For the text-containing cell, return its midpoint in (X, Y) coordinate format. 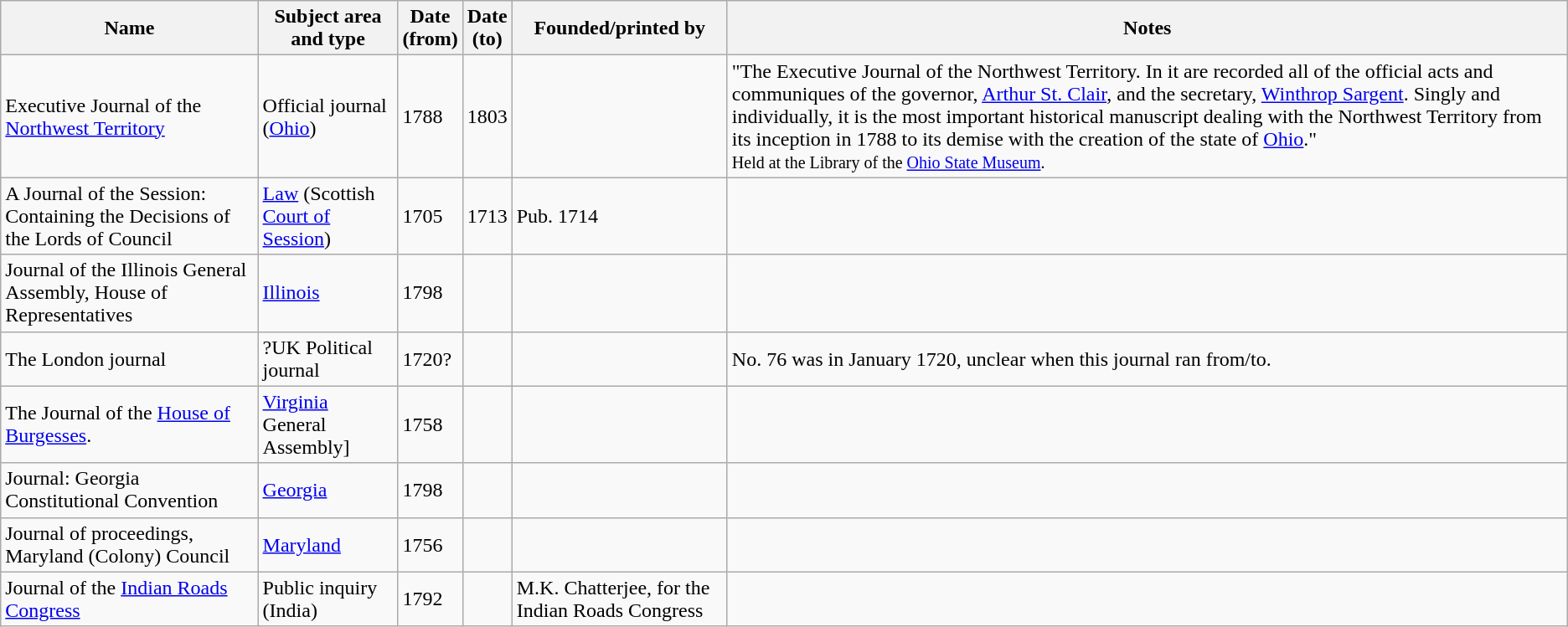
Journal: Georgia Constitutional Convention (129, 491)
Official journal (Ohio) (328, 116)
Date(to) (487, 28)
Date(from) (431, 28)
1713 (487, 216)
The London journal (129, 358)
M.K. Chatterjee, for the Indian Roads Congress (620, 599)
A Journal of the Session: Containing the Decisions of the Lords of Council (129, 216)
1756 (431, 544)
Georgia (328, 491)
Illinois (328, 293)
Maryland (328, 544)
Virginia General Assembly] (328, 424)
1705 (431, 216)
Name (129, 28)
Founded/printed by (620, 28)
1788 (431, 116)
Notes (1148, 28)
1720? (431, 358)
?UK Political journal (328, 358)
Executive Journal of the Northwest Territory (129, 116)
Pub. 1714 (620, 216)
Subject areaand type (328, 28)
Law (Scottish Court of Session) (328, 216)
1792 (431, 599)
No. 76 was in January 1720, unclear when this journal ran from/to. (1148, 358)
Journal of the Illinois General Assembly, House of Representatives (129, 293)
1758 (431, 424)
The Journal of the House of Burgesses. (129, 424)
Journal of the Indian Roads Congress (129, 599)
Journal of proceedings, Maryland (Colony) Council (129, 544)
Public inquiry (India) (328, 599)
1803 (487, 116)
